Determine the [X, Y] coordinate at the center of the cell enclosing the given text.  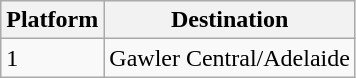
1 [52, 58]
Gawler Central/Adelaide [230, 58]
Destination [230, 20]
Platform [52, 20]
